Find where the given text appears and provide that cell's center as [X, Y] coordinate. 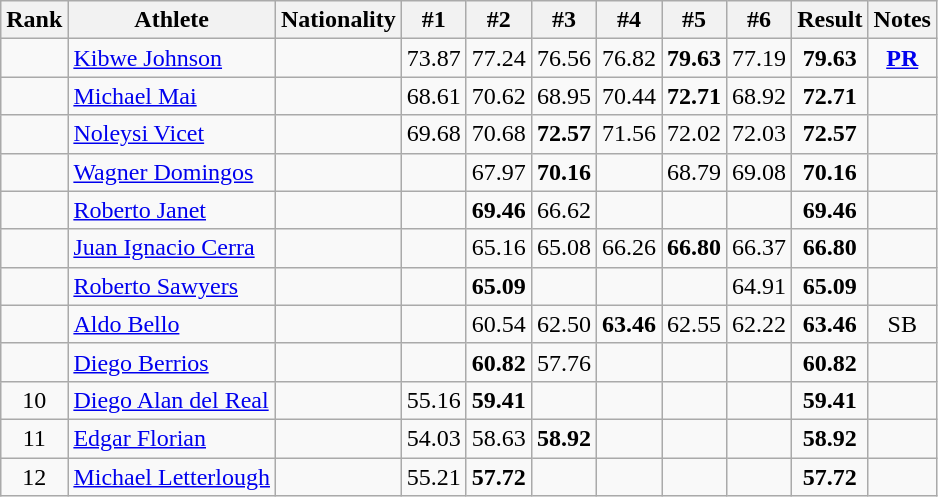
72.02 [694, 134]
70.68 [498, 134]
64.91 [760, 286]
SB [902, 324]
54.03 [434, 438]
66.26 [628, 248]
66.62 [564, 210]
Noleysi Vicet [172, 134]
Diego Berrios [172, 362]
#1 [434, 20]
#3 [564, 20]
62.55 [694, 324]
67.97 [498, 172]
Notes [902, 20]
77.24 [498, 58]
Diego Alan del Real [172, 400]
Juan Ignacio Cerra [172, 248]
55.16 [434, 400]
62.50 [564, 324]
#2 [498, 20]
Michael Mai [172, 96]
69.08 [760, 172]
68.95 [564, 96]
73.87 [434, 58]
12 [34, 477]
68.92 [760, 96]
Rank [34, 20]
Roberto Sawyers [172, 286]
62.22 [760, 324]
77.19 [760, 58]
Roberto Janet [172, 210]
55.21 [434, 477]
PR [902, 58]
Edgar Florian [172, 438]
#5 [694, 20]
Aldo Bello [172, 324]
72.03 [760, 134]
#6 [760, 20]
65.08 [564, 248]
68.61 [434, 96]
10 [34, 400]
Kibwe Johnson [172, 58]
Athlete [172, 20]
68.79 [694, 172]
57.76 [564, 362]
66.37 [760, 248]
71.56 [628, 134]
70.44 [628, 96]
70.62 [498, 96]
76.56 [564, 58]
76.82 [628, 58]
65.16 [498, 248]
58.63 [498, 438]
11 [34, 438]
Wagner Domingos [172, 172]
Michael Letterlough [172, 477]
Result [830, 20]
60.54 [498, 324]
69.68 [434, 134]
#4 [628, 20]
Nationality [339, 20]
